Identify which cell holds the provided text, then report its (X, Y) central coordinate. 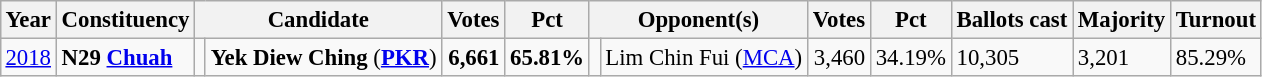
6,661 (474, 57)
Yek Diew Ching (PKR) (324, 57)
Majority (1122, 20)
Year (28, 20)
Candidate (318, 20)
65.81% (548, 57)
Ballots cast (1012, 20)
34.19% (910, 57)
Lim Chin Fui (MCA) (704, 57)
Constituency (125, 20)
3,460 (838, 57)
Turnout (1216, 20)
Opponent(s) (698, 20)
3,201 (1122, 57)
10,305 (1012, 57)
N29 Chuah (125, 57)
85.29% (1216, 57)
2018 (28, 57)
